Provide the (x, y) coordinate of the cell's center where the given text is located.  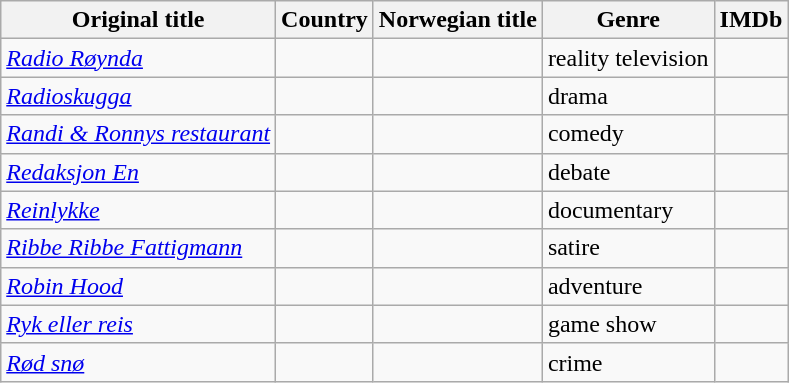
Norwegian title (458, 20)
Randi & Ronnys restaurant (138, 134)
Original title (138, 20)
comedy (628, 134)
reality television (628, 58)
Rød snø (138, 362)
adventure (628, 286)
Reinlykke (138, 210)
Robin Hood (138, 286)
drama (628, 96)
debate (628, 172)
Country (325, 20)
Radioskugga (138, 96)
Redaksjon En (138, 172)
crime (628, 362)
game show (628, 324)
Ryk eller reis (138, 324)
Radio Røynda (138, 58)
documentary (628, 210)
Ribbe Ribbe Fattigmann (138, 248)
IMDb (751, 20)
Genre (628, 20)
satire (628, 248)
